Identify which cell holds the provided text, then report its (x, y) central coordinate. 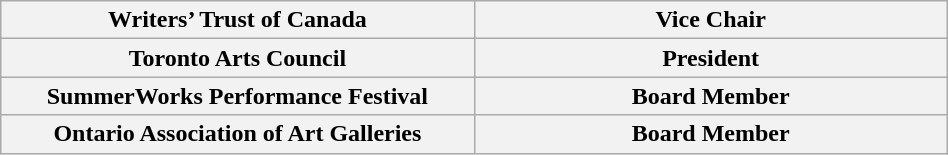
Toronto Arts Council (238, 58)
Ontario Association of Art Galleries (238, 134)
Writers’ Trust of Canada (238, 20)
President (710, 58)
Vice Chair (710, 20)
SummerWorks Performance Festival (238, 96)
